Extract the [x, y] coordinate from the center of the cell holding the provided text.  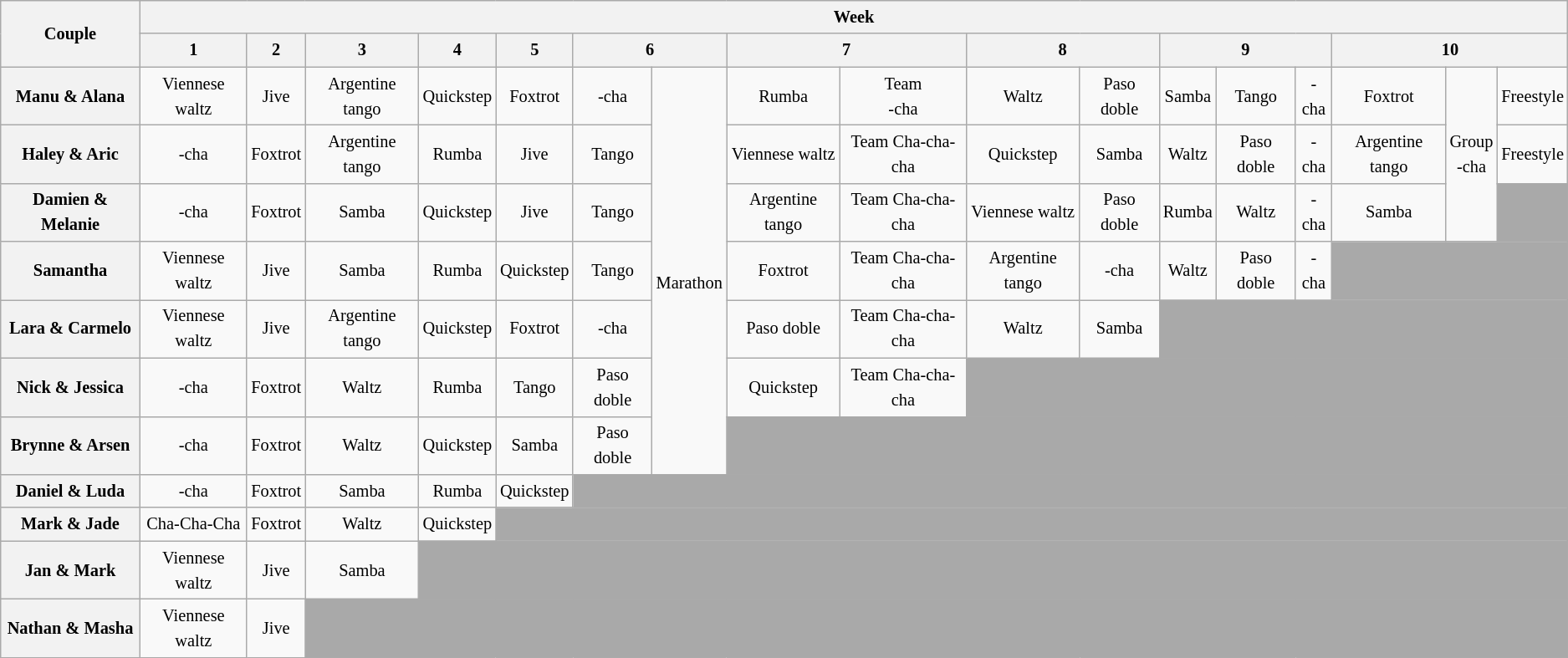
7 [846, 50]
Nathan & Masha [70, 628]
Lara & Carmelo [70, 329]
Week [854, 17]
5 [534, 50]
Couple [70, 33]
Cha-Cha-Cha [193, 524]
Damien & Melanie [70, 212]
6 [649, 50]
9 [1246, 50]
2 [276, 50]
Group-cha [1472, 154]
Daniel & Luda [70, 491]
Haley & Aric [70, 154]
Jan & Mark [70, 570]
1 [193, 50]
3 [362, 50]
4 [457, 50]
Marathon [689, 271]
Mark & Jade [70, 524]
Brynne & Arsen [70, 446]
10 [1450, 50]
Samantha [70, 271]
Team-cha [903, 96]
Nick & Jessica [70, 387]
8 [1062, 50]
Manu & Alana [70, 96]
